Search for the cell housing the specified text and yield its [X, Y] center coordinate. 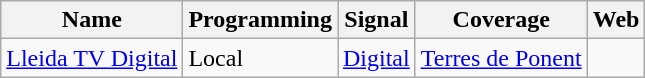
Lleida TV Digital [92, 58]
Signal [377, 20]
Digital [377, 58]
Local [260, 58]
Programming [260, 20]
Web [616, 20]
Terres de Ponent [501, 58]
Name [92, 20]
Coverage [501, 20]
